Search for the cell housing the specified text and yield its [X, Y] center coordinate. 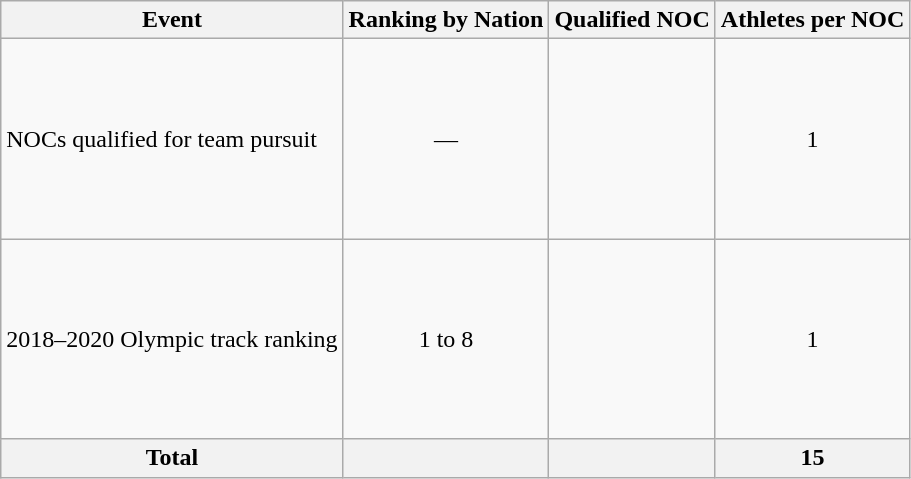
Total [172, 458]
2018–2020 Olympic track ranking [172, 339]
Qualified NOC [632, 20]
Athletes per NOC [812, 20]
Event [172, 20]
1 to 8 [446, 339]
15 [812, 458]
Ranking by Nation [446, 20]
NOCs qualified for team pursuit [172, 139]
— [446, 139]
